Determine the [x, y] coordinate at the center of the cell enclosing the given text.  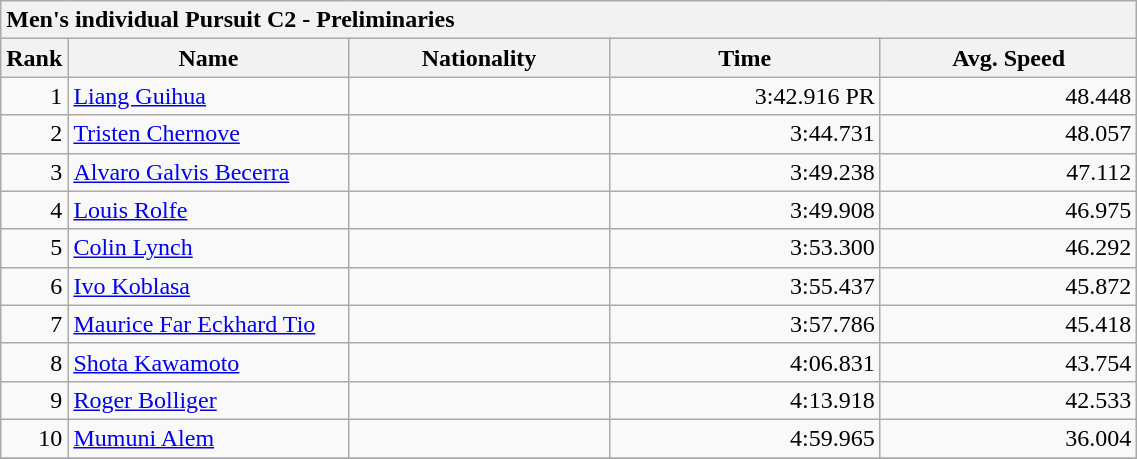
48.057 [1008, 134]
3:57.786 [744, 324]
3:55.437 [744, 286]
3:53.300 [744, 248]
10 [34, 438]
6 [34, 286]
8 [34, 362]
Nationality [479, 58]
43.754 [1008, 362]
3:44.731 [744, 134]
Liang Guihua [208, 96]
Shota Kawamoto [208, 362]
Maurice Far Eckhard Tio [208, 324]
4:59.965 [744, 438]
Colin Lynch [208, 248]
3:42.916 PR [744, 96]
Ivo Koblasa [208, 286]
Alvaro Galvis Becerra [208, 172]
Name [208, 58]
46.292 [1008, 248]
4:13.918 [744, 400]
3:49.238 [744, 172]
Avg. Speed [1008, 58]
46.975 [1008, 210]
Time [744, 58]
Tristen Chernove [208, 134]
36.004 [1008, 438]
42.533 [1008, 400]
48.448 [1008, 96]
7 [34, 324]
45.872 [1008, 286]
Men's individual Pursuit C2 - Preliminaries [569, 20]
5 [34, 248]
1 [34, 96]
3:49.908 [744, 210]
47.112 [1008, 172]
2 [34, 134]
3 [34, 172]
4:06.831 [744, 362]
Rank [34, 58]
Mumuni Alem [208, 438]
9 [34, 400]
Roger Bolliger [208, 400]
Louis Rolfe [208, 210]
4 [34, 210]
45.418 [1008, 324]
